Determine the [X, Y] coordinate at the center of the cell enclosing the given text.  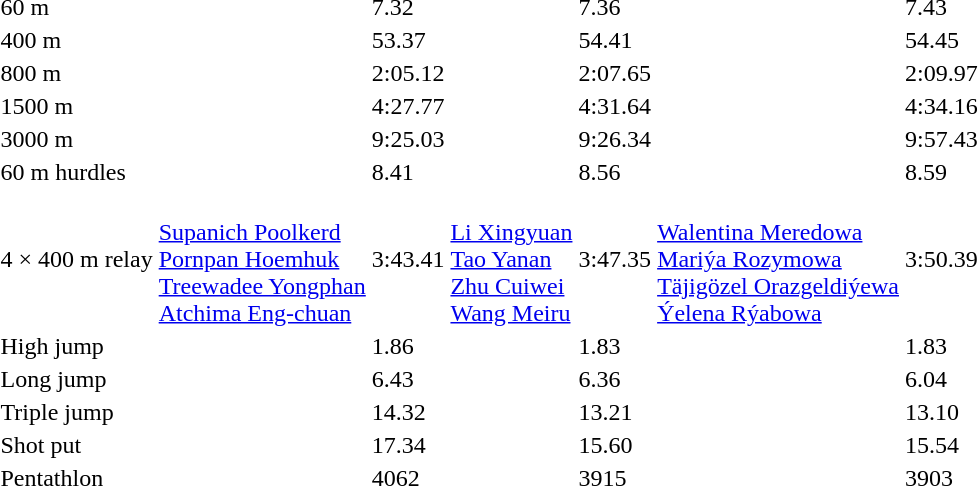
3:47.35 [615, 259]
9:26.34 [615, 139]
2:07.65 [615, 73]
1.86 [408, 346]
8.56 [615, 172]
4:27.77 [408, 106]
9:25.03 [408, 139]
Supanich PoolkerdPornpan HoemhukTreewadee YongphanAtchima Eng-chuan [262, 259]
Walentina MeredowaMariýa RozymowaTäjigözel OrazgeldiýewaÝelena Rýabowa [778, 259]
Li XingyuanTao YananZhu CuiweiWang Meiru [512, 259]
17.34 [408, 445]
13.21 [615, 412]
3:43.41 [408, 259]
1.83 [615, 346]
54.41 [615, 40]
6.43 [408, 379]
2:05.12 [408, 73]
15.60 [615, 445]
53.37 [408, 40]
14.32 [408, 412]
6.36 [615, 379]
8.41 [408, 172]
4:31.64 [615, 106]
